For the text-containing cell, return its midpoint in [X, Y] coordinate format. 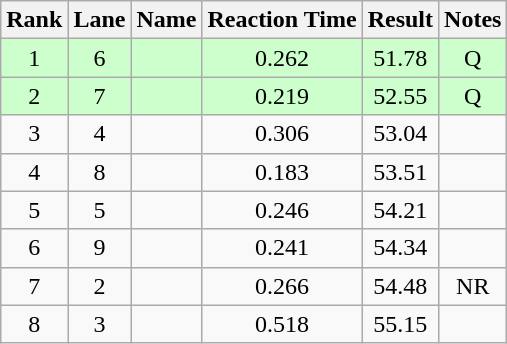
9 [100, 248]
55.15 [400, 324]
52.55 [400, 96]
0.518 [282, 324]
0.306 [282, 134]
0.241 [282, 248]
54.21 [400, 210]
Reaction Time [282, 20]
Name [166, 20]
Rank [34, 20]
0.266 [282, 286]
1 [34, 58]
53.04 [400, 134]
0.262 [282, 58]
0.183 [282, 172]
51.78 [400, 58]
0.219 [282, 96]
53.51 [400, 172]
Lane [100, 20]
Result [400, 20]
NR [473, 286]
0.246 [282, 210]
54.48 [400, 286]
Notes [473, 20]
54.34 [400, 248]
